Scan for the cell matching the given text and deliver its [x, y] coordinate at center. 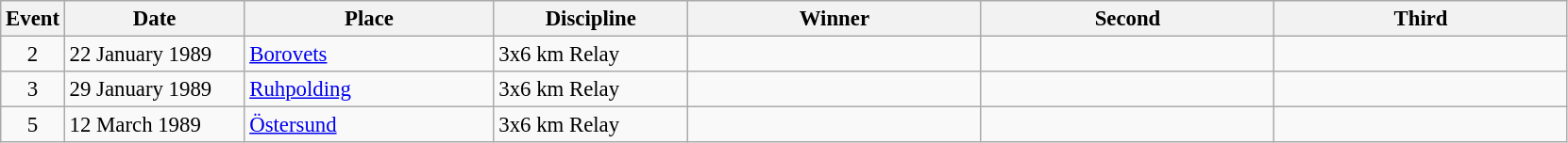
3 [33, 89]
2 [33, 55]
12 March 1989 [155, 125]
Third [1422, 19]
Date [155, 19]
Ruhpolding [369, 89]
Winner [835, 19]
Östersund [369, 125]
5 [33, 125]
22 January 1989 [155, 55]
Second [1127, 19]
Place [369, 19]
Discipline [591, 19]
Event [33, 19]
29 January 1989 [155, 89]
Borovets [369, 55]
